For the text-containing cell, return its midpoint in [X, Y] coordinate format. 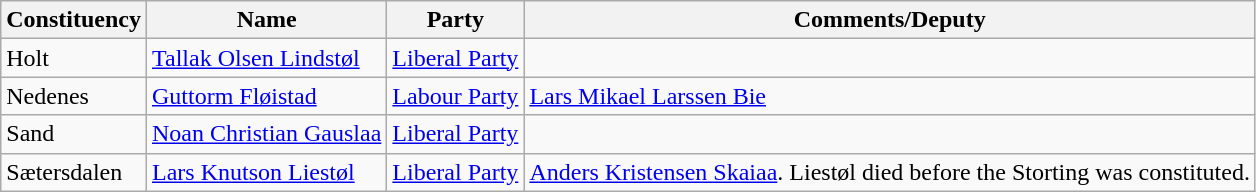
Party [456, 20]
Comments/Deputy [890, 20]
Nedenes [74, 96]
Noan Christian Gauslaa [266, 134]
Guttorm Fløistad [266, 96]
Holt [74, 58]
Name [266, 20]
Sætersdalen [74, 172]
Anders Kristensen Skaiaa. Liestøl died before the Storting was constituted. [890, 172]
Lars Mikael Larssen Bie [890, 96]
Sand [74, 134]
Constituency [74, 20]
Lars Knutson Liestøl [266, 172]
Tallak Olsen Lindstøl [266, 58]
Labour Party [456, 96]
